Find where the given text appears and provide that cell's center as (X, Y) coordinate. 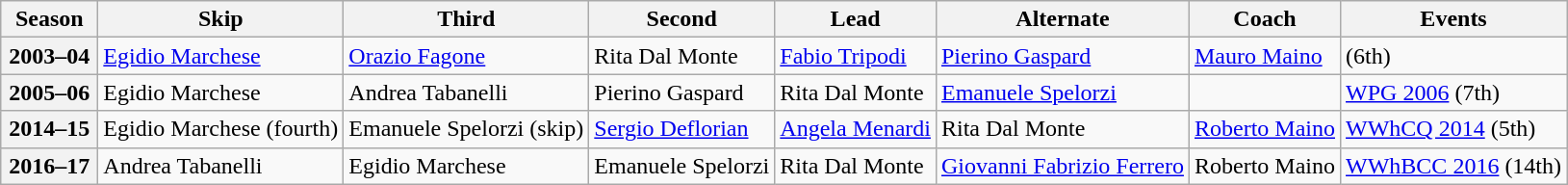
Orazio Fagone (466, 56)
Alternate (1063, 19)
2016–17 (50, 166)
Lead (856, 19)
WPG 2006 (7th) (1453, 92)
2014–15 (50, 129)
Giovanni Fabrizio Ferrero (1063, 166)
Fabio Tripodi (856, 56)
Sergio Deflorian (681, 129)
Skip (221, 19)
Emanuele Spelorzi (skip) (466, 129)
Events (1453, 19)
Second (681, 19)
Mauro Maino (1265, 56)
Coach (1265, 19)
WWhBCC 2016 (14th) (1453, 166)
2003–04 (50, 56)
(6th) (1453, 56)
Season (50, 19)
2005–06 (50, 92)
Angela Menardi (856, 129)
Egidio Marchese (fourth) (221, 129)
WWhCQ 2014 (5th) (1453, 129)
Third (466, 19)
